Determine the [X, Y] coordinate at the center of the cell enclosing the given text.  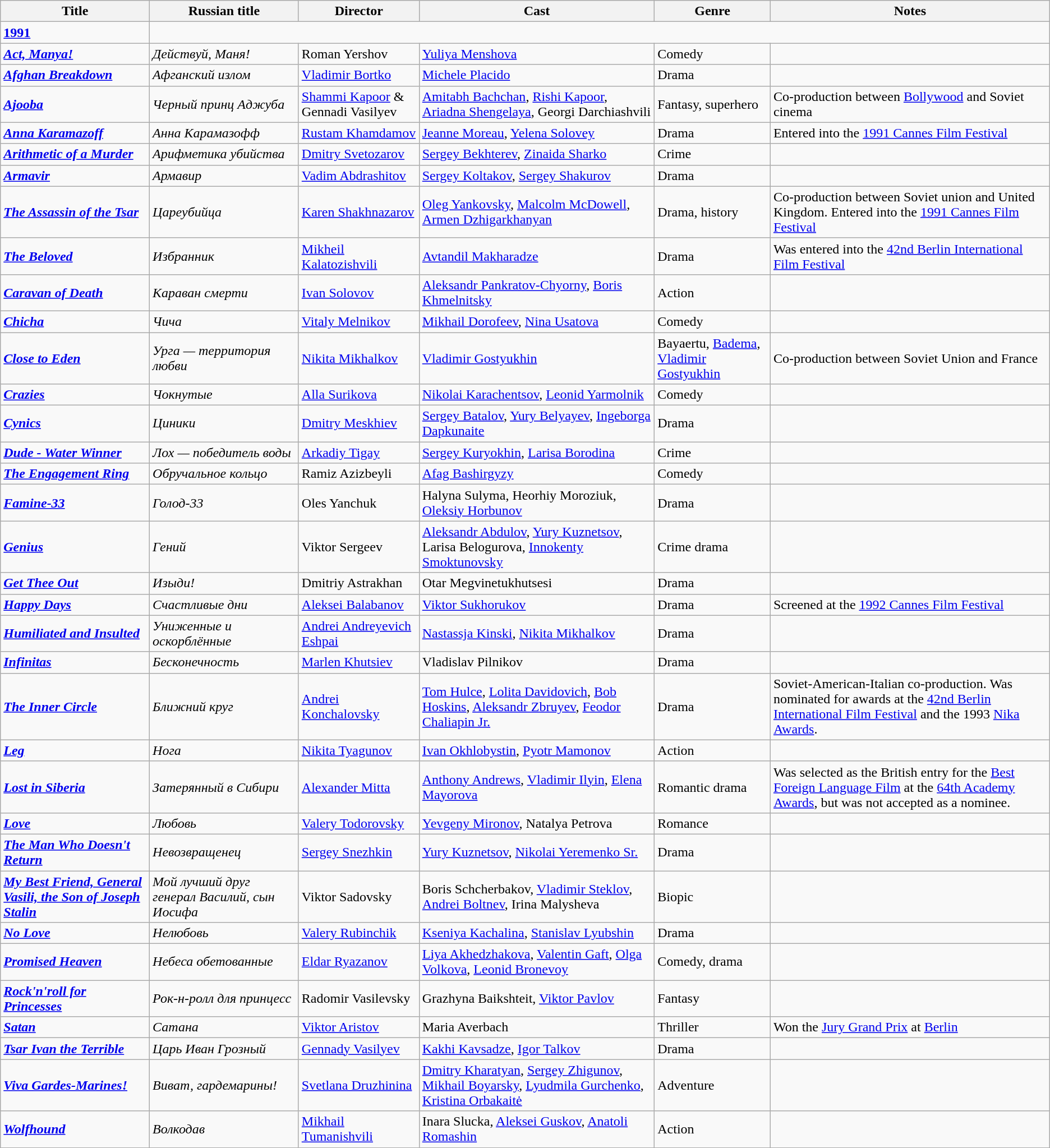
Marlen Khutsiev [359, 662]
Нелюбовь [224, 933]
Fantasy [712, 998]
Romance [712, 823]
Небеса обетованные [224, 962]
Maria Averbach [536, 1027]
Fantasy, superhero [712, 104]
Anthony Andrews, Vladimir Ilyin, Elena Mayorova [536, 787]
Счастливые дни [224, 605]
Чича [224, 321]
Sergey Batalov, Yury Belyayev, Ingeborga Dapkunaite [536, 424]
Rock'n'roll for Princesses [75, 998]
Любовь [224, 823]
Inara Slucka, Aleksei Guskov, Anatoli Romashin [536, 1129]
Голод-33 [224, 502]
Soviet-American-Italian co-production. Was nominated for awards at the 42nd Berlin International Film Festival and the 1993 Nika Awards. [910, 707]
Crazies [75, 395]
Shammi Kapoor & Gennadi Vasilyev [359, 104]
Гений [224, 547]
The Inner Circle [75, 707]
Tsar Ivan the Terrible [75, 1049]
Чокнутые [224, 395]
Halyna Sulyma, Heorhiy Moroziuk, Oleksiy Horbunov [536, 502]
Roman Yershov [359, 54]
Mikhail Dorofeev, Nina Usatova [536, 321]
Nikolai Karachentsov, Leonid Yarmolnik [536, 395]
Царь Иван Грозный [224, 1049]
Dmitriy Astrakhan [359, 583]
Oleg Yankovsky, Malcolm McDowell, Armen Dzhigarkhanyan [536, 212]
Svetlana Druzhinina [359, 1085]
Russian title [224, 11]
Drama, history [712, 212]
Урга — территория любви [224, 358]
Crime drama [712, 547]
Afag Bashirgyzy [536, 474]
Eldar Ryazanov [359, 962]
Изыди! [224, 583]
Genre [712, 11]
The Man Who Doesn't Return [75, 852]
Невозвращенец [224, 852]
Mikheil Kalatozishvili [359, 256]
Infinitas [75, 662]
Entered into the 1991 Cannes Film Festival [910, 133]
Лох — победитель воды [224, 453]
Мой лучший друг генерал Василий, сын Иосифа [224, 896]
Notes [910, 11]
Viktor Sadovsky [359, 896]
Dmitry Svetozarov [359, 154]
Ближний круг [224, 707]
Arkadiy Tigay [359, 453]
Viva Gardes-Marines! [75, 1085]
Viktor Sergeev [359, 547]
Нога [224, 750]
Dude - Water Winner [75, 453]
Ajooba [75, 104]
Anna Karamazoff [75, 133]
Yury Kuznetsov, Nikolai Yeremenko Sr. [536, 852]
Ivan Solovov [359, 293]
Sergey Kuryokhin, Larisa Borodina [536, 453]
Цареубийца [224, 212]
Love [75, 823]
Анна Карамазофф [224, 133]
Satan [75, 1027]
Radomir Vasilevsky [359, 998]
Vadim Abdrashitov [359, 176]
Co-production between Bollywood and Soviet cinema [910, 104]
Ramiz Azizbeyli [359, 474]
Dmitry Meskhiev [359, 424]
Бесконечность [224, 662]
Виват, гардемарины! [224, 1085]
Biopic [712, 896]
Close to Eden [75, 358]
Cast [536, 11]
Otar Megvinetukhutsesi [536, 583]
Афганский излом [224, 75]
No Love [75, 933]
My Best Friend, General Vasili, the Son of Joseph Stalin [75, 896]
Kseniya Kachalina, Stanislav Lyubshin [536, 933]
Title [75, 11]
Nastassja Kinski, Nikita Mikhalkov [536, 634]
Alexander Mitta [359, 787]
Comedy, drama [712, 962]
Afghan Breakdown [75, 75]
Действуй, Маня! [224, 54]
Grazhyna Baikshteit, Viktor Pavlov [536, 998]
Promised Heaven [75, 962]
Sergey Koltakov, Sergey Shakurov [536, 176]
Mikhail Tumanishvili [359, 1129]
Wolfhound [75, 1129]
Co-production between Soviet Union and France [910, 358]
Vladislav Pilnikov [536, 662]
Adventure [712, 1085]
Alla Surikova [359, 395]
Dmitry Kharatyan, Sergey Zhigunov, Mikhail Boyarsky, Lyudmila Gurchenko, Kristina Orbakaitė [536, 1085]
Затерянный в Сибири [224, 787]
Армавир [224, 176]
The Engagement Ring [75, 474]
Караван смерти [224, 293]
Циники [224, 424]
Karen Shakhnazarov [359, 212]
Viktor Sukhorukov [536, 605]
Liya Akhedzhakova, Valentin Gaft, Olga Volkova, Leonid Bronevoy [536, 962]
Kakhi Kavsadze, Igor Talkov [536, 1049]
Boris Schcherbakov, Vladimir Steklov, Andrei Boltnev, Irina Malysheva [536, 896]
Gennady Vasilyev [359, 1049]
Ivan Okhlobystin, Pyotr Mamonov [536, 750]
Amitabh Bachchan, Rishi Kapoor, Ariadna Shengelaya, Georgi Darchiashvili [536, 104]
Обручальное кольцо [224, 474]
Aleksandr Pankratov-Chyorny, Boris Khmelnitsky [536, 293]
Oles Yanchuk [359, 502]
Valery Rubinchik [359, 933]
Yuliya Menshova [536, 54]
Director [359, 11]
Tom Hulce, Lolita Davidovich, Bob Hoskins, Aleksandr Zbruyev, Feodor Chaliapin Jr. [536, 707]
Униженные и оскорблённые [224, 634]
Nikita Tyagunov [359, 750]
Sergey Bekhterev, Zinaida Sharko [536, 154]
Vladimir Gostyukhin [536, 358]
Michele Placido [536, 75]
Armavir [75, 176]
1991 [75, 33]
Nikita Mikhalkov [359, 358]
Черный принц Аджуба [224, 104]
Волкодав [224, 1129]
Арифметика убийства [224, 154]
Yevgeny Mironov, Natalya Petrova [536, 823]
Romantic drama [712, 787]
Caravan of Death [75, 293]
Chicha [75, 321]
Cynics [75, 424]
Was selected as the British entry for the Best Foreign Language Film at the 64th Academy Awards, but was not accepted as a nominee. [910, 787]
Aleksandr Abdulov, Yury Kuznetsov, Larisa Belogurova, Innokenty Smoktunovsky [536, 547]
The Assassin of the Tsar [75, 212]
Andrei Andreyevich Eshpai [359, 634]
Won the Jury Grand Prix at Berlin [910, 1027]
Valery Todorovsky [359, 823]
Leg [75, 750]
Andrei Konchalovsky [359, 707]
The Beloved [75, 256]
Get Thee Out [75, 583]
Happy Days [75, 605]
Рок-н-ролл для принцесс [224, 998]
Co-production between Soviet union and United Kingdom. Entered into the 1991 Cannes Film Festival [910, 212]
Avtandil Makharadze [536, 256]
Screened at the 1992 Cannes Film Festival [910, 605]
Aleksei Balabanov [359, 605]
Lost in Siberia [75, 787]
Viktor Aristov [359, 1027]
Sergey Snezhkin [359, 852]
Сатана [224, 1027]
Rustam Khamdamov [359, 133]
Bayaertu, Badema, Vladimir Gostyukhin [712, 358]
Humiliated and Insulted [75, 634]
Arithmetic of a Murder [75, 154]
Vladimir Bortko [359, 75]
Vitaly Melnikov [359, 321]
Jeanne Moreau, Yelena Solovey [536, 133]
Act, Manya! [75, 54]
Famine-33 [75, 502]
Genius [75, 547]
Was entered into the 42nd Berlin International Film Festival [910, 256]
Thriller [712, 1027]
Избранник [224, 256]
